Capture the cell that displays the provided text and extract its (x, y) central coordinate. 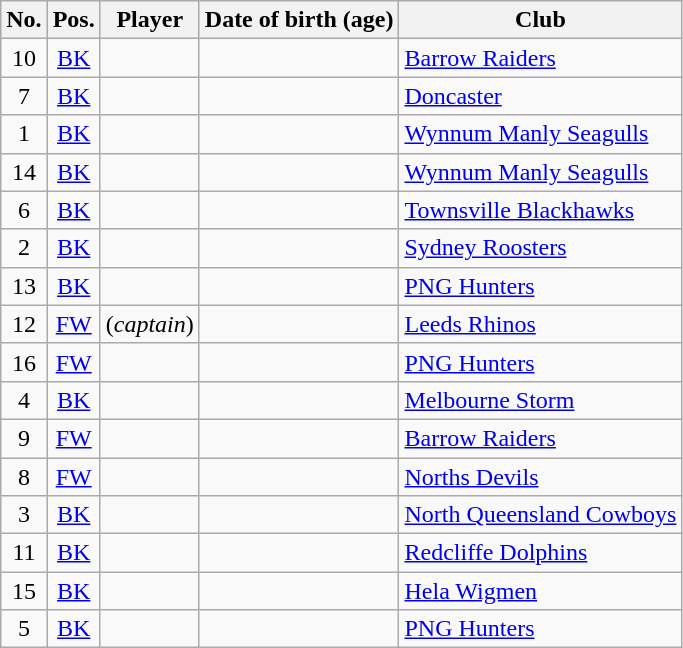
3 (24, 515)
9 (24, 438)
15 (24, 591)
Leeds Rhinos (540, 324)
Pos. (74, 20)
1 (24, 134)
Sydney Roosters (540, 248)
6 (24, 210)
No. (24, 20)
14 (24, 172)
(captain) (150, 324)
Club (540, 20)
Norths Devils (540, 477)
11 (24, 553)
Hela Wigmen (540, 591)
Player (150, 20)
4 (24, 400)
Redcliffe Dolphins (540, 553)
Townsville Blackhawks (540, 210)
8 (24, 477)
12 (24, 324)
5 (24, 629)
Date of birth (age) (299, 20)
Melbourne Storm (540, 400)
7 (24, 96)
10 (24, 58)
North Queensland Cowboys (540, 515)
16 (24, 362)
Doncaster (540, 96)
2 (24, 248)
13 (24, 286)
